Detect which cell encompasses the target text, then output its (X, Y) center coordinate. 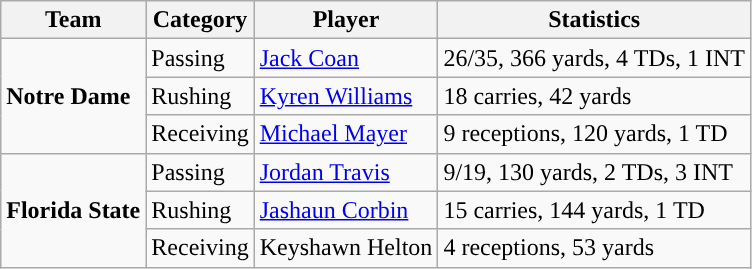
Jack Coan (346, 58)
15 carries, 144 yards, 1 TD (594, 210)
9/19, 130 yards, 2 TDs, 3 INT (594, 172)
18 carries, 42 yards (594, 96)
Keyshawn Helton (346, 248)
Team (74, 20)
4 receptions, 53 yards (594, 248)
Jashaun Corbin (346, 210)
26/35, 366 yards, 4 TDs, 1 INT (594, 58)
Notre Dame (74, 96)
Jordan Travis (346, 172)
Michael Mayer (346, 134)
Player (346, 20)
9 receptions, 120 yards, 1 TD (594, 134)
Category (200, 20)
Statistics (594, 20)
Kyren Williams (346, 96)
Florida State (74, 210)
